Capture the cell that displays the provided text and extract its (X, Y) central coordinate. 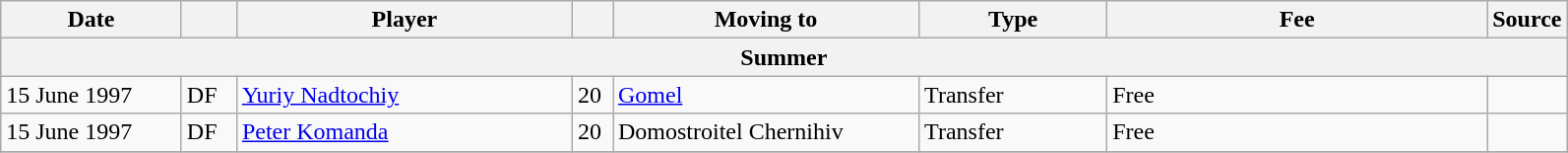
Domostroitel Chernihiv (766, 132)
Yuriy Nadtochiy (404, 95)
Peter Komanda (404, 132)
Summer (784, 57)
Gomel (766, 95)
Player (404, 20)
Date (92, 20)
Fee (1297, 20)
Moving to (766, 20)
Type (1014, 20)
Source (1528, 20)
